Locate the cell with the specified text and output its [X, Y] center coordinate. 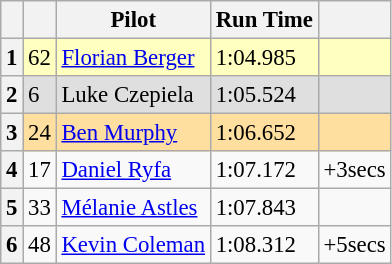
+5secs [354, 245]
24 [40, 133]
Run Time [264, 20]
3 [12, 133]
4 [12, 170]
1:07.172 [264, 170]
Daniel Ryfa [133, 170]
Florian Berger [133, 58]
Pilot [133, 20]
Kevin Coleman [133, 245]
2 [12, 95]
62 [40, 58]
1:04.985 [264, 58]
Luke Czepiela [133, 95]
1:05.524 [264, 95]
1:07.843 [264, 208]
1:08.312 [264, 245]
17 [40, 170]
1:06.652 [264, 133]
+3secs [354, 170]
Mélanie Astles [133, 208]
48 [40, 245]
Ben Murphy [133, 133]
5 [12, 208]
33 [40, 208]
1 [12, 58]
